Output the (x, y) coordinate of the center of the cell containing the given text.  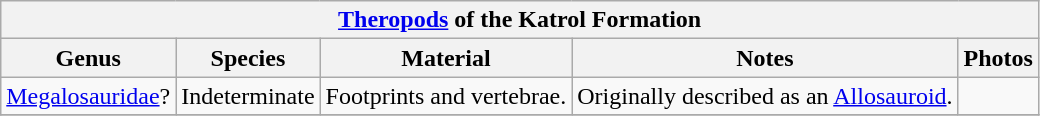
Originally described as an Allosauroid. (765, 96)
Species (248, 58)
Indeterminate (248, 96)
Notes (765, 58)
Genus (88, 58)
Material (446, 58)
Footprints and vertebrae. (446, 96)
Theropods of the Katrol Formation (520, 20)
Megalosauridae? (88, 96)
Photos (998, 58)
